Return [x, y] of the center of cell containing provided text 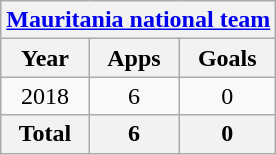
Year [45, 58]
Goals [228, 58]
2018 [45, 96]
Apps [134, 58]
Total [45, 134]
Mauritania national team [138, 20]
